Extract the [X, Y] coordinate from the center of the cell holding the provided text.  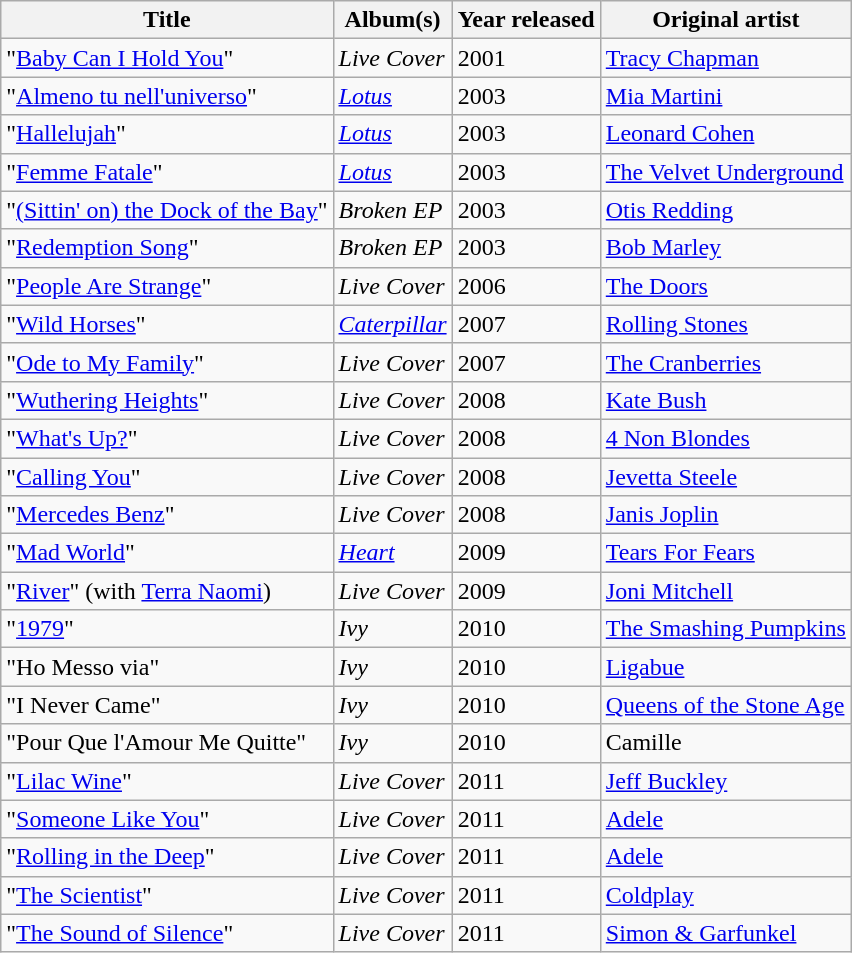
"Rolling in the Deep" [167, 857]
Queens of the Stone Age [726, 705]
Janis Joplin [726, 515]
"The Scientist" [167, 895]
Caterpillar [392, 324]
Joni Mitchell [726, 591]
Bob Marley [726, 248]
"Baby Can I Hold You" [167, 58]
"Lilac Wine" [167, 781]
Coldplay [726, 895]
Rolling Stones [726, 324]
The Velvet Underground [726, 172]
Tracy Chapman [726, 58]
"I Never Came" [167, 705]
"Ode to My Family" [167, 362]
Year released [526, 20]
2006 [526, 286]
Simon & Garfunkel [726, 933]
"Mad World" [167, 553]
"Almeno tu nell'universo" [167, 96]
Tears For Fears [726, 553]
"Ho Messo via" [167, 667]
Jevetta Steele [726, 477]
"The Sound of Silence" [167, 933]
The Doors [726, 286]
"Someone Like You" [167, 819]
Otis Redding [726, 210]
"Hallelujah" [167, 134]
Jeff Buckley [726, 781]
The Smashing Pumpkins [726, 629]
"Mercedes Benz" [167, 515]
Album(s) [392, 20]
"Pour Que l'Amour Me Quitte" [167, 743]
"River" (with Terra Naomi) [167, 591]
Original artist [726, 20]
"1979" [167, 629]
Mia Martini [726, 96]
Leonard Cohen [726, 134]
"Redemption Song" [167, 248]
"Wild Horses" [167, 324]
Camille [726, 743]
Title [167, 20]
4 Non Blondes [726, 438]
"People Are Strange" [167, 286]
"Wuthering Heights" [167, 400]
Kate Bush [726, 400]
Ligabue [726, 667]
"What's Up?" [167, 438]
The Cranberries [726, 362]
"Femme Fatale" [167, 172]
"Calling You" [167, 477]
"(Sittin' on) the Dock of the Bay" [167, 210]
Heart [392, 553]
2001 [526, 58]
